Capture the cell that displays the provided text and extract its (X, Y) central coordinate. 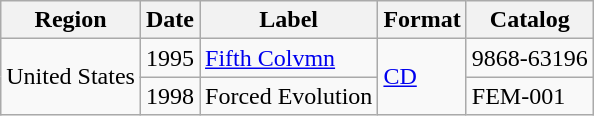
Format (422, 20)
1995 (170, 58)
FEM-001 (530, 96)
Region (71, 20)
United States (71, 77)
Catalog (530, 20)
Date (170, 20)
Label (289, 20)
Fifth Colvmn (289, 58)
CD (422, 77)
1998 (170, 96)
9868-63196 (530, 58)
Forced Evolution (289, 96)
